For the text-containing cell, return its midpoint in (x, y) coordinate format. 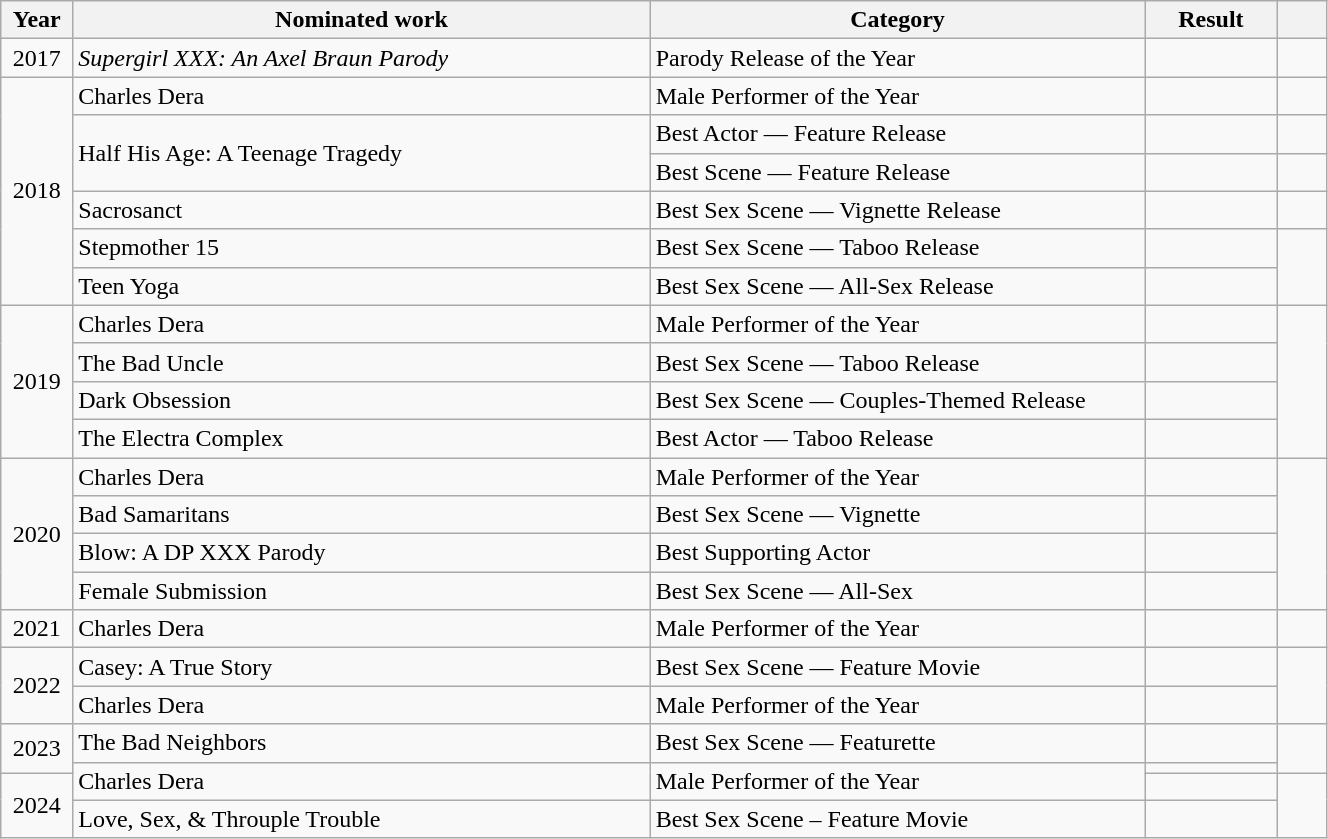
The Electra Complex (362, 438)
The Bad Neighbors (362, 743)
Casey: A True Story (362, 667)
Best Sex Scene — Couples-Themed Release (898, 400)
Supergirl XXX: An Axel Braun Parody (362, 58)
2021 (37, 629)
2022 (37, 686)
Stepmother 15 (362, 248)
Half His Age: A Teenage Tragedy (362, 153)
2023 (37, 748)
Best Sex Scene — All-Sex (898, 591)
Best Sex Scene – Feature Movie (898, 819)
Best Scene — Feature Release (898, 172)
Best Sex Scene — All-Sex Release (898, 286)
The Bad Uncle (362, 362)
Love, Sex, & Throuple Trouble (362, 819)
Year (37, 20)
2017 (37, 58)
2024 (37, 806)
Nominated work (362, 20)
Best Sex Scene — Feature Movie (898, 667)
Parody Release of the Year (898, 58)
Category (898, 20)
Best Actor — Taboo Release (898, 438)
2020 (37, 534)
Best Supporting Actor (898, 553)
Female Submission (362, 591)
2018 (37, 191)
Sacrosanct (362, 210)
Best Sex Scene — Featurette (898, 743)
Blow: A DP XXX Parody (362, 553)
2019 (37, 381)
Best Actor — Feature Release (898, 134)
Teen Yoga (362, 286)
Best Sex Scene — Vignette Release (898, 210)
Best Sex Scene — Vignette (898, 515)
Dark Obsession (362, 400)
Result (1211, 20)
Bad Samaritans (362, 515)
